Identify which cell holds the provided text, then report its [x, y] central coordinate. 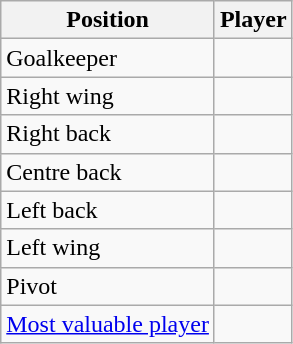
Right back [108, 134]
Player [253, 20]
Most valuable player [108, 324]
Left back [108, 210]
Goalkeeper [108, 58]
Pivot [108, 286]
Right wing [108, 96]
Centre back [108, 172]
Position [108, 20]
Left wing [108, 248]
